Pinpoint the cell where the given text exists, returning its [x, y] midpoint coordinate. 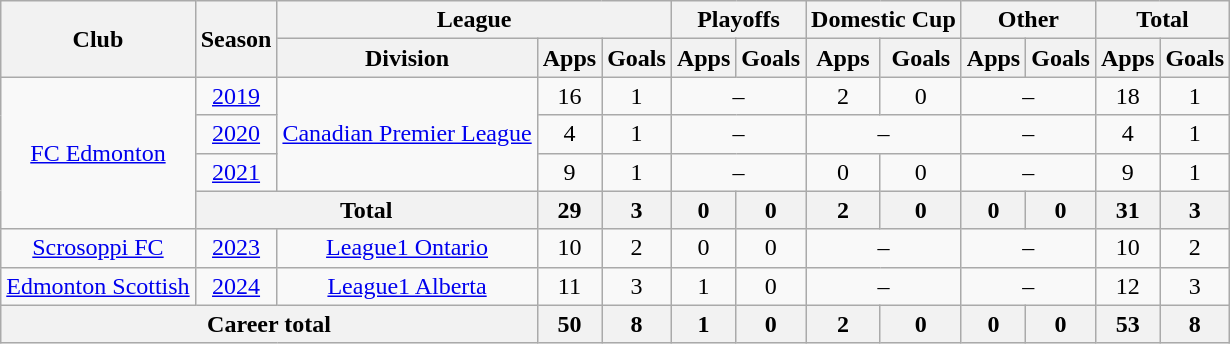
Domestic Cup [884, 20]
Other [1028, 20]
50 [569, 324]
Career total [269, 324]
2019 [236, 96]
Edmonton Scottish [98, 286]
Canadian Premier League [407, 134]
FC Edmonton [98, 153]
Club [98, 39]
16 [569, 96]
Division [407, 58]
League1 Alberta [407, 286]
League [474, 20]
2023 [236, 248]
2024 [236, 286]
29 [569, 210]
Playoffs [738, 20]
11 [569, 286]
Season [236, 39]
League1 Ontario [407, 248]
31 [1127, 210]
Scrosoppi FC [98, 248]
18 [1127, 96]
2021 [236, 172]
2020 [236, 134]
53 [1127, 324]
12 [1127, 286]
